Extract the [X, Y] coordinate from the center of the cell holding the provided text.  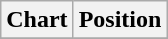
Position [120, 20]
Chart [37, 20]
